Capture the cell that displays the provided text and extract its [X, Y] central coordinate. 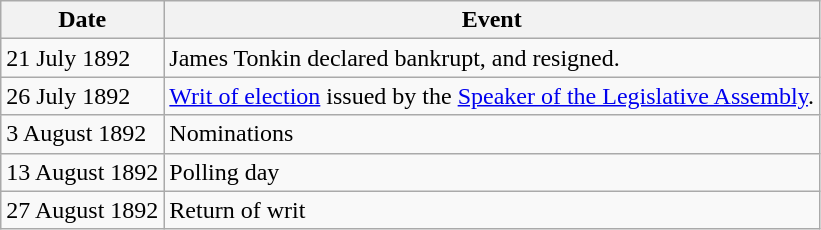
Writ of election issued by the Speaker of the Legislative Assembly. [492, 96]
Return of writ [492, 210]
26 July 1892 [82, 96]
Event [492, 20]
3 August 1892 [82, 134]
27 August 1892 [82, 210]
Nominations [492, 134]
James Tonkin declared bankrupt, and resigned. [492, 58]
13 August 1892 [82, 172]
21 July 1892 [82, 58]
Polling day [492, 172]
Date [82, 20]
